Detect which cell encompasses the target text, then output its [X, Y] center coordinate. 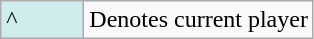
^ [42, 20]
Denotes current player [199, 20]
